Determine the (X, Y) coordinate at the center of the cell enclosing the given text.  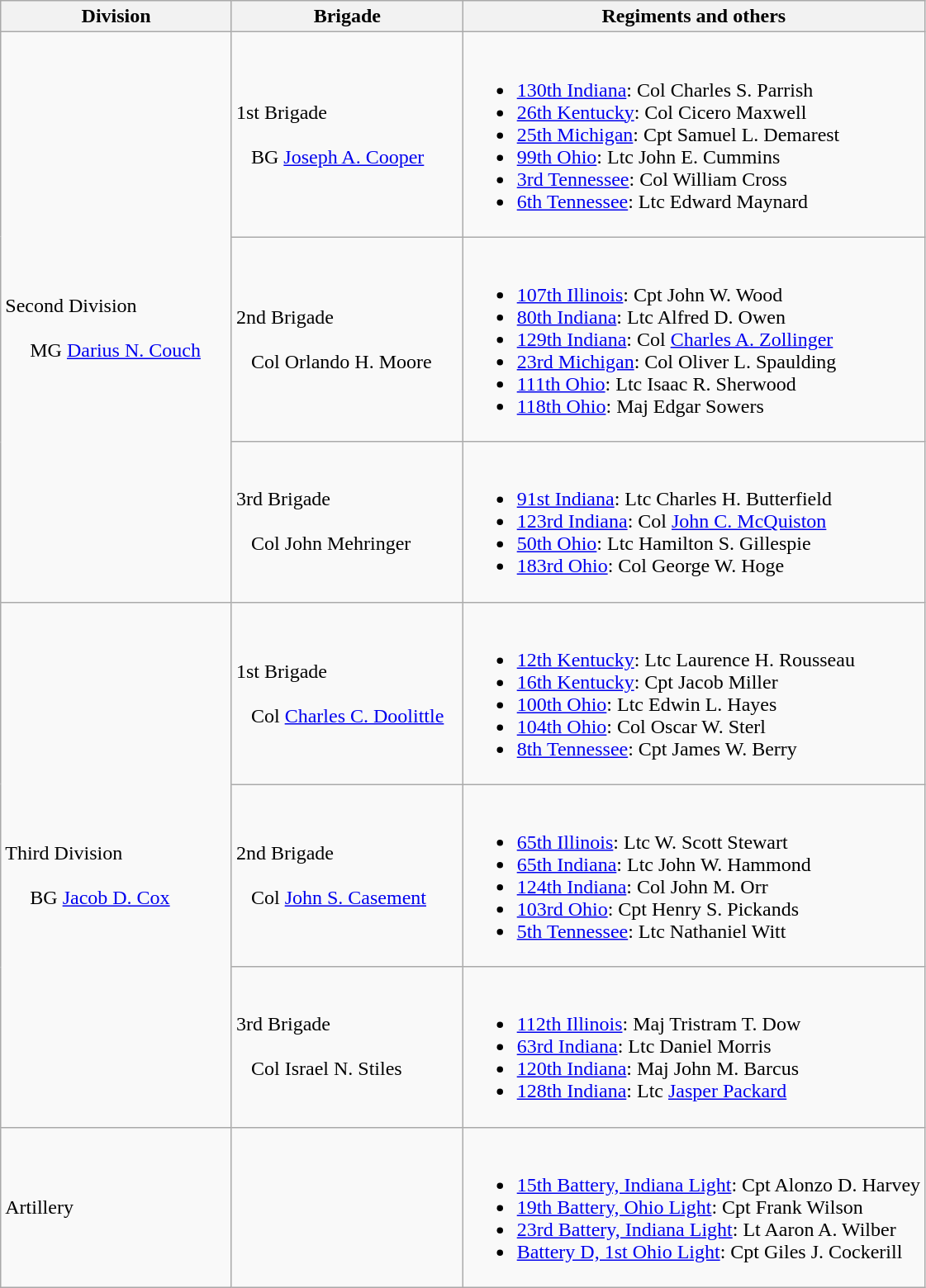
1st Brigade Col Charles C. Doolittle (347, 694)
2nd Brigade Col John S. Casement (347, 875)
Regiments and others (694, 17)
3rd Brigade Col John Mehringer (347, 522)
Second Division MG Darius N. Couch (116, 317)
91st Indiana: Ltc Charles H. Butterfield123rd Indiana: Col John C. McQuiston50th Ohio: Ltc Hamilton S. Gillespie183rd Ohio: Col George W. Hoge (694, 522)
2nd Brigade Col Orlando H. Moore (347, 339)
Brigade (347, 17)
1st Brigade BG Joseph A. Cooper (347, 135)
Third Division BG Jacob D. Cox (116, 864)
Division (116, 17)
Artillery (116, 1207)
3rd Brigade Col Israel N. Stiles (347, 1047)
112th Illinois: Maj Tristram T. Dow63rd Indiana: Ltc Daniel Morris120th Indiana: Maj John M. Barcus128th Indiana: Ltc Jasper Packard (694, 1047)
